Identify which cell holds the provided text, then report its (X, Y) central coordinate. 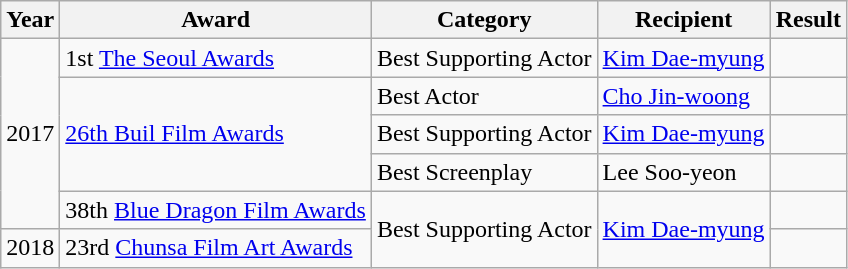
23rd Chunsa Film Art Awards (216, 248)
Recipient (684, 20)
1st The Seoul Awards (216, 58)
26th Buil Film Awards (216, 134)
38th Blue Dragon Film Awards (216, 210)
Best Screenplay (484, 172)
Best Actor (484, 96)
2017 (30, 134)
Result (808, 20)
Lee Soo-yeon (684, 172)
2018 (30, 248)
Cho Jin-woong (684, 96)
Year (30, 20)
Category (484, 20)
Award (216, 20)
